Output the [X, Y] coordinate of the center of the cell containing the given text.  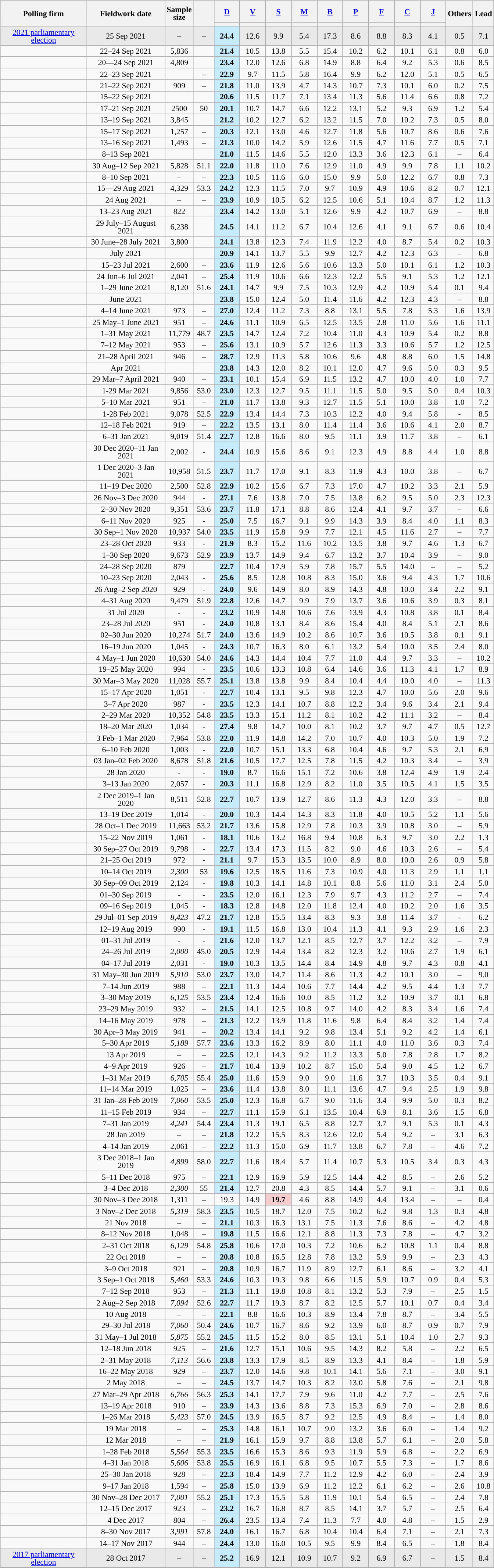
30 June–28 July 2021 [126, 242]
26 Nov–3 Dec 2020 [126, 498]
28 Oct–1 Dec 2019 [126, 826]
1,051 [179, 692]
25.2 [227, 1558]
July 2021 [126, 254]
15–17 Apr 2020 [126, 692]
926 [179, 1066]
973 [179, 310]
31 Jan–28 Feb 2019 [126, 1101]
Samplesize [179, 13]
24.2 [227, 188]
5,875 [179, 1337]
51.6 [204, 287]
12 Mar 2018 [126, 1440]
53.2 [204, 826]
3–4 Dec 2018 [126, 1188]
11,028 [179, 681]
51.7 [204, 635]
30 Dec 2020–11 Jan 2021 [126, 452]
17.1 [278, 509]
29 Mar–7 April 2021 [126, 379]
1–31 Mar 2019 [126, 1077]
8,678 [179, 761]
3,991 [179, 1532]
3–13 Jan 2020 [126, 784]
31 May–30 Jun 2019 [126, 974]
18.5 [278, 871]
6,129 [179, 1246]
1–26 Mar 2018 [126, 1417]
7,964 [179, 738]
2500 [179, 108]
3–7 Apr 2020 [126, 704]
25.4 [227, 276]
27 Mar–29 Apr 2018 [126, 1394]
26 Aug–2 Sep 2020 [126, 589]
11,779 [179, 333]
Fieldwork date [126, 13]
13–19 Apr 2018 [126, 1406]
01–31 Jul 2019 [126, 940]
5,606 [179, 1462]
Polling firm [43, 13]
J [433, 11]
932 [179, 1009]
2–31 Oct 2018 [126, 1246]
4–31 Jan 2018 [126, 1462]
5,828 [179, 165]
56.6 [204, 1360]
10,958 [179, 471]
7,113 [179, 1360]
1–29 June 2021 [126, 287]
23–29 May 2019 [126, 1009]
10,630 [179, 658]
1,014 [179, 814]
13–16 Sep 2021 [126, 143]
6,766 [179, 1394]
21.2 [227, 120]
1-29 Mar 2021 [126, 390]
15—29 Aug 2021 [126, 188]
15–17 Sep 2021 [126, 131]
01–30 Sep 2019 [126, 894]
50.4 [204, 1326]
933 [179, 543]
15–22 Nov 2019 [126, 837]
7,001 [179, 1497]
21 Nov 2018 [126, 1223]
10,274 [179, 635]
3–9 Oct 2018 [126, 1268]
25–30 Jan 2018 [126, 1474]
21.5 [227, 1009]
20—24 Sep 2021 [126, 62]
4,241 [179, 1124]
1–31 May 2021 [126, 333]
22 Oct 2018 [126, 1257]
928 [179, 1474]
17–21 Sep 2021 [126, 108]
30 Nov–3 Dec 2018 [126, 1200]
7–31 Jan 2019 [126, 1124]
C [407, 11]
19 Mar 2018 [126, 1429]
56.3 [204, 1394]
9,479 [179, 601]
990 [179, 929]
923 [179, 1509]
2,000 [179, 951]
5,564 [179, 1451]
10,352 [179, 715]
24–26 Jul 2019 [126, 951]
2–31 May 2018 [126, 1360]
4–31 Aug 2020 [126, 601]
June 2021 [126, 299]
31 Jul 2020 [126, 612]
16.4 [330, 74]
02–30 Jun 2020 [126, 635]
19–25 May 2020 [126, 669]
55.7 [204, 681]
4–14 Jan 2019 [126, 1146]
23.1 [227, 379]
16–22 May 2018 [126, 1371]
57.7 [204, 1043]
24 Jun–6 Jul 2021 [126, 276]
3 Nov–2 Dec 2018 [126, 1211]
20.5 [227, 951]
28.7 [227, 357]
14–17 Nov 2017 [126, 1543]
2 Aug–2 Sep 2018 [126, 1303]
57.0 [204, 1417]
1,594 [179, 1486]
28 Jan 2020 [126, 772]
5,910 [179, 974]
10,937 [179, 532]
58.3 [204, 1211]
1,034 [179, 726]
9,673 [179, 555]
11–14 Mar 2019 [126, 1089]
4 May–1 Jun 2020 [126, 658]
04–17 Jul 2019 [126, 963]
28 Jan 2019 [126, 1135]
25 May–1 June 2021 [126, 322]
11–19 Dec 2020 [126, 486]
52.6 [204, 1303]
5,460 [179, 1279]
16.2 [278, 1043]
29–30 Jul 2018 [126, 1326]
8–30 Nov 2017 [126, 1532]
52.9 [204, 555]
F [382, 11]
1,257 [179, 131]
S [278, 11]
13–19 Sep 2021 [126, 120]
2 May 2018 [126, 1383]
Others [459, 13]
5,319 [179, 1211]
3–30 May 2019 [126, 997]
22–23 Sep 2021 [126, 74]
29 Jul–01 Sep 2019 [126, 918]
52.5 [204, 413]
54.4 [204, 1124]
09–16 Sep 2019 [126, 906]
27.0 [227, 310]
53 [204, 871]
55 [204, 1188]
55.3 [204, 1451]
987 [179, 704]
4 Dec 2017 [126, 1520]
14–16 May 2019 [126, 1021]
8,120 [179, 287]
2,031 [179, 963]
822 [179, 211]
7–14 Jun 2019 [126, 986]
6,705 [179, 1077]
921 [179, 1268]
11,663 [179, 826]
1,311 [179, 1200]
27.1 [227, 498]
24.3 [227, 646]
2,057 [179, 784]
2 Dec 2019–1 Jan 2020 [126, 799]
1,048 [179, 1234]
20.1 [227, 108]
11–15 Feb 2019 [126, 1112]
24–28 Sep 2020 [126, 566]
6,238 [179, 226]
58.0 [204, 1161]
21–22 Sep 2021 [126, 85]
10–23 Sep 2020 [126, 578]
22.8 [227, 601]
6–31 Jan 2021 [126, 437]
9,798 [179, 849]
3 Sep–1 Oct 2018 [126, 1279]
13–19 Dec 2019 [126, 814]
16–19 Jun 2020 [126, 646]
978 [179, 1021]
910 [179, 1406]
51.1 [204, 165]
12–19 Aug 2019 [126, 929]
12–18 Jun 2018 [126, 1349]
22.5 [227, 1054]
4,329 [179, 188]
51.5 [204, 471]
24 Aug 2021 [126, 200]
8–12 Nov 2018 [126, 1234]
51.4 [204, 437]
47.2 [204, 918]
51.9 [204, 601]
23–28 Jul 2020 [126, 624]
23–28 Oct 2020 [126, 543]
16.0 [278, 1543]
934 [179, 1112]
18.7 [278, 1211]
1–30 Sep 2020 [126, 555]
5,423 [179, 1417]
2021 parliamentary election [43, 36]
4,899 [179, 1161]
22–24 Sep 2021 [126, 51]
57.8 [204, 1532]
9,351 [179, 509]
8,511 [179, 799]
879 [179, 566]
1-28 Feb 2021 [126, 413]
1 Dec 2020–3 Jan 2021 [126, 471]
15.7 [356, 566]
20.2 [227, 1032]
12–18 Feb 2021 [126, 425]
26.4 [227, 1520]
55.4 [204, 1077]
909 [179, 85]
18.1 [227, 837]
988 [179, 986]
29 July–15 August 2021 [126, 226]
15–22 Sep 2021 [126, 97]
1,025 [179, 1089]
2,043 [179, 578]
8–10 Sep 2021 [126, 177]
946 [179, 357]
1–28 Feb 2018 [126, 1451]
4,809 [179, 62]
D [227, 11]
V [253, 11]
30 Sep–1 Nov 2020 [126, 532]
31 May–1 Jul 2018 [126, 1337]
45.0 [204, 951]
7–12 May 2021 [126, 345]
3,845 [179, 120]
19.6 [227, 871]
5,189 [179, 1043]
30 Mar–3 May 2020 [126, 681]
B [330, 11]
25.5 [227, 1462]
919 [179, 425]
21–25 Oct 2019 [126, 860]
5–10 Mar 2021 [126, 402]
2–30 Nov 2020 [126, 509]
972 [179, 860]
1,493 [179, 143]
2–29 Mar 2020 [126, 715]
20.6 [227, 97]
2017 parliamentary election [43, 1558]
18.3 [227, 906]
20.9 [227, 254]
25 Sep 2021 [126, 36]
4–9 Apr 2019 [126, 1066]
21–28 April 2021 [126, 357]
Apr 2021 [126, 368]
9,856 [179, 390]
7,094 [179, 1303]
2,600 [179, 265]
19.7 [278, 1200]
6,125 [179, 997]
27.4 [227, 726]
3 Feb–1 Mar 2020 [126, 738]
53.6 [204, 509]
15–23 Jul 2021 [126, 265]
1,003 [179, 749]
8,423 [179, 918]
Lead [484, 13]
30 Apr–3 May 2019 [126, 1032]
13 Apr 2019 [126, 1054]
975 [179, 1176]
9,078 [179, 413]
5,836 [179, 51]
5–30 Apr 2019 [126, 1043]
M [304, 11]
28 Oct 2017 [126, 1558]
2,124 [179, 883]
13–23 Aug 2021 [126, 211]
2,061 [179, 1146]
48.7 [204, 333]
03 Jan–02 Feb 2020 [126, 761]
6–11 Nov 2020 [126, 521]
30 Aug–12 Sep 2021 [126, 165]
5–11 Dec 2018 [126, 1176]
2,002 [179, 452]
8–13 Sep 2021 [126, 154]
941 [179, 1032]
7–12 Sep 2018 [126, 1291]
51.8 [204, 761]
2,500 [179, 486]
2,041 [179, 276]
1,061 [179, 837]
4–14 June 2021 [126, 310]
20.0 [227, 814]
994 [179, 669]
9,019 [179, 437]
18–20 Mar 2020 [126, 726]
23.0 [227, 390]
30 Sep–27 Oct 2019 [126, 849]
10 Aug 2018 [126, 1314]
3 Dec 2018–1 Jan 2019 [126, 1161]
30 Nov–28 Dec 2017 [126, 1497]
6–10 Feb 2020 [126, 749]
804 [179, 1520]
30 Sep–09 Oct 2019 [126, 883]
940 [179, 379]
P [356, 11]
10–14 Oct 2019 [126, 871]
3,800 [179, 242]
9–17 Jan 2018 [126, 1486]
50 [204, 108]
12–15 Dec 2017 [126, 1509]
